For the text-containing cell, return its midpoint in [X, Y] coordinate format. 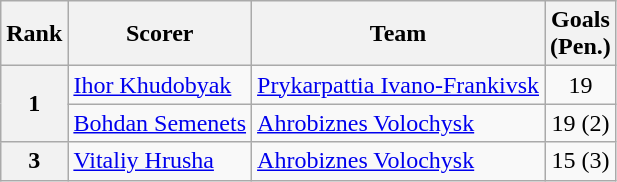
1 [34, 104]
Vitaliy Hrusha [160, 161]
15 (3) [581, 161]
19 (2) [581, 123]
19 [581, 85]
Scorer [160, 34]
Goals(Pen.) [581, 34]
Bohdan Semenets [160, 123]
Prykarpattia Ivano-Frankivsk [398, 85]
3 [34, 161]
Ihor Khudobyak [160, 85]
Rank [34, 34]
Team [398, 34]
